Capture the cell that displays the provided text and extract its [x, y] central coordinate. 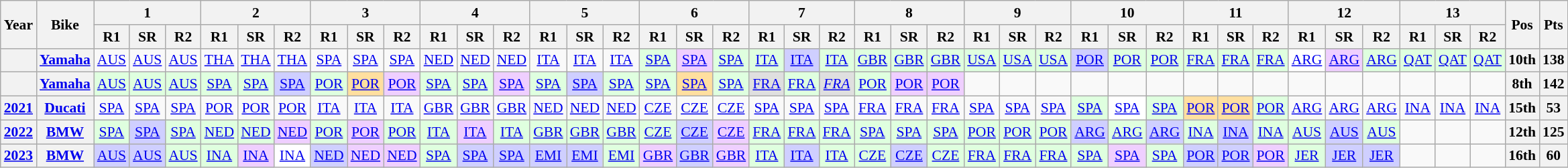
12th [1522, 132]
4 [475, 13]
Pts [1553, 24]
8th [1522, 84]
12 [1344, 13]
2 [256, 13]
11 [1235, 13]
8 [909, 13]
5 [585, 13]
Pos [1522, 24]
60 [1553, 156]
15th [1522, 108]
Year [19, 24]
3 [365, 13]
1 [148, 13]
2023 [19, 156]
2022 [19, 132]
10th [1522, 60]
6 [695, 13]
Bike [65, 24]
16th [1522, 156]
125 [1553, 132]
138 [1553, 60]
13 [1453, 13]
7 [801, 13]
142 [1553, 84]
53 [1553, 108]
9 [1017, 13]
Ducati [65, 108]
10 [1127, 13]
2021 [19, 108]
